From the cell containing the given text, extract its center point as (x, y) coordinate. 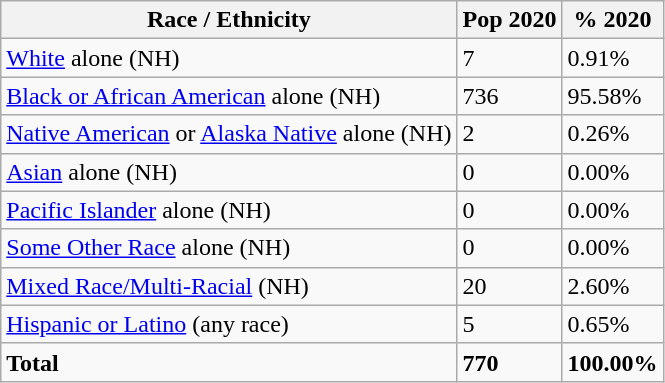
% 2020 (612, 20)
5 (510, 324)
Native American or Alaska Native alone (NH) (229, 134)
Race / Ethnicity (229, 20)
0.65% (612, 324)
Asian alone (NH) (229, 172)
0.91% (612, 58)
95.58% (612, 96)
Mixed Race/Multi-Racial (NH) (229, 286)
White alone (NH) (229, 58)
0.26% (612, 134)
2.60% (612, 286)
100.00% (612, 362)
Some Other Race alone (NH) (229, 248)
Pop 2020 (510, 20)
Hispanic or Latino (any race) (229, 324)
Pacific Islander alone (NH) (229, 210)
7 (510, 58)
20 (510, 286)
Total (229, 362)
Black or African American alone (NH) (229, 96)
2 (510, 134)
736 (510, 96)
770 (510, 362)
